Capture the cell that displays the provided text and extract its (X, Y) central coordinate. 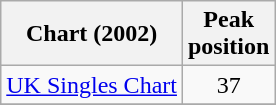
Chart (2002) (92, 34)
UK Singles Chart (92, 85)
37 (228, 85)
Peakposition (228, 34)
